Search for the cell housing the specified text and yield its (X, Y) center coordinate. 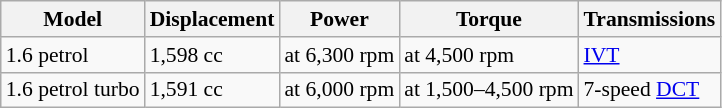
at 6,000 rpm (339, 90)
Model (73, 19)
at 4,500 rpm (488, 55)
1,598 cc (212, 55)
Power (339, 19)
at 6,300 rpm (339, 55)
7-speed DCT (649, 90)
IVT (649, 55)
at 1,500–4,500 rpm (488, 90)
Transmissions (649, 19)
1,591 cc (212, 90)
Displacement (212, 19)
1.6 petrol (73, 55)
Torque (488, 19)
1.6 petrol turbo (73, 90)
